Determine the [X, Y] coordinate at the center of the cell enclosing the given text.  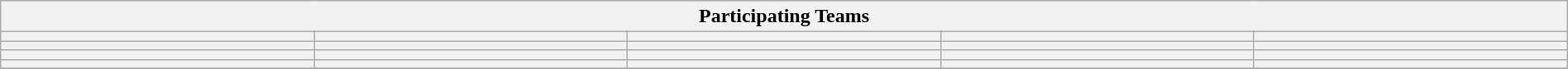
Participating Teams [784, 16]
